For the text-containing cell, return its midpoint in (X, Y) coordinate format. 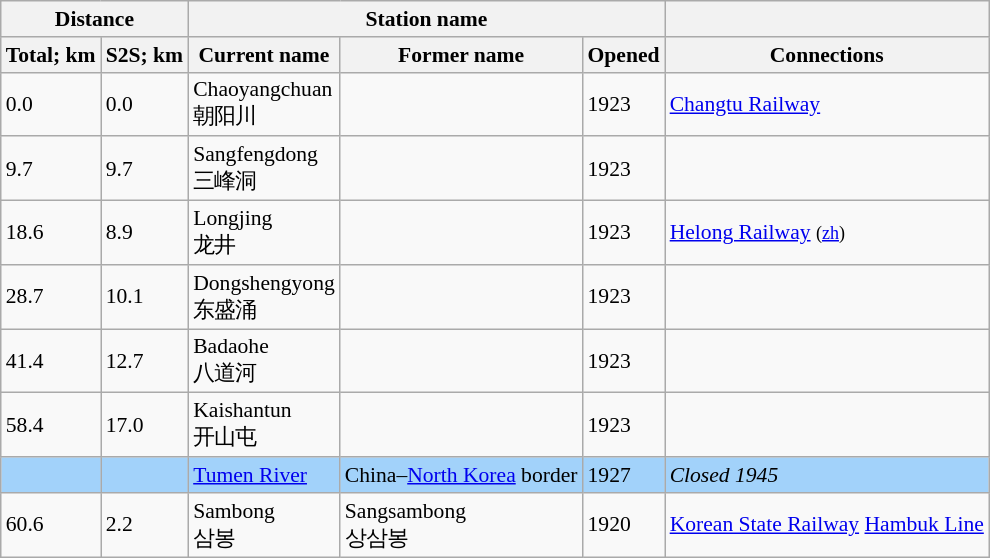
Closed 1945 (827, 475)
Kaishantun开山屯 (264, 425)
Sangsambong상삼봉 (462, 525)
12.7 (145, 361)
10.1 (145, 297)
Longjing龙井 (264, 233)
Distance (94, 19)
Dongshengyong东盛涌 (264, 297)
Changtu Railway (827, 104)
Korean State Railway Hambuk Line (827, 525)
S2S; km (145, 55)
58.4 (51, 425)
Helong Railway (zh) (827, 233)
Current name (264, 55)
18.6 (51, 233)
Chaoyangchuan朝阳川 (264, 104)
Former name (462, 55)
China–North Korea border (462, 475)
Total; km (51, 55)
60.6 (51, 525)
Sambong삼봉 (264, 525)
Tumen River (264, 475)
1920 (624, 525)
41.4 (51, 361)
Station name (426, 19)
8.9 (145, 233)
1927 (624, 475)
2.2 (145, 525)
Connections (827, 55)
Sangfengdong三峰洞 (264, 169)
28.7 (51, 297)
Opened (624, 55)
Badaohe八道河 (264, 361)
17.0 (145, 425)
